Identify which cell holds the provided text, then report its [x, y] central coordinate. 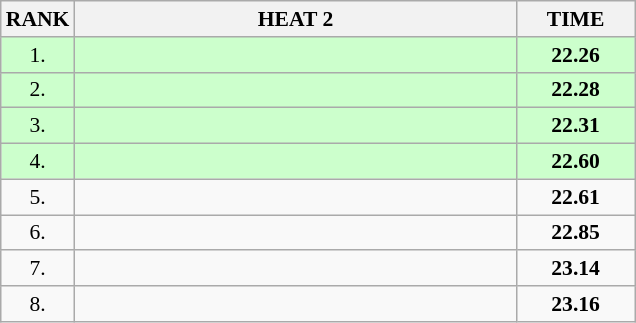
4. [38, 162]
5. [38, 197]
7. [38, 269]
HEAT 2 [295, 19]
22.26 [576, 55]
RANK [38, 19]
1. [38, 55]
22.28 [576, 90]
22.31 [576, 126]
22.61 [576, 197]
23.16 [576, 304]
6. [38, 233]
8. [38, 304]
3. [38, 126]
TIME [576, 19]
22.85 [576, 233]
23.14 [576, 269]
22.60 [576, 162]
2. [38, 90]
